Pinpoint the cell where the given text exists, returning its (X, Y) midpoint coordinate. 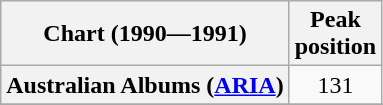
Peakposition (335, 34)
Chart (1990—1991) (145, 34)
Australian Albums (ARIA) (145, 85)
131 (335, 85)
